Search for the cell housing the specified text and yield its [x, y] center coordinate. 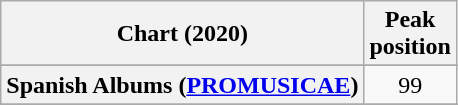
99 [410, 85]
Peakposition [410, 34]
Spanish Albums (PROMUSICAE) [182, 85]
Chart (2020) [182, 34]
